From the cell containing the given text, extract its center point as (X, Y) coordinate. 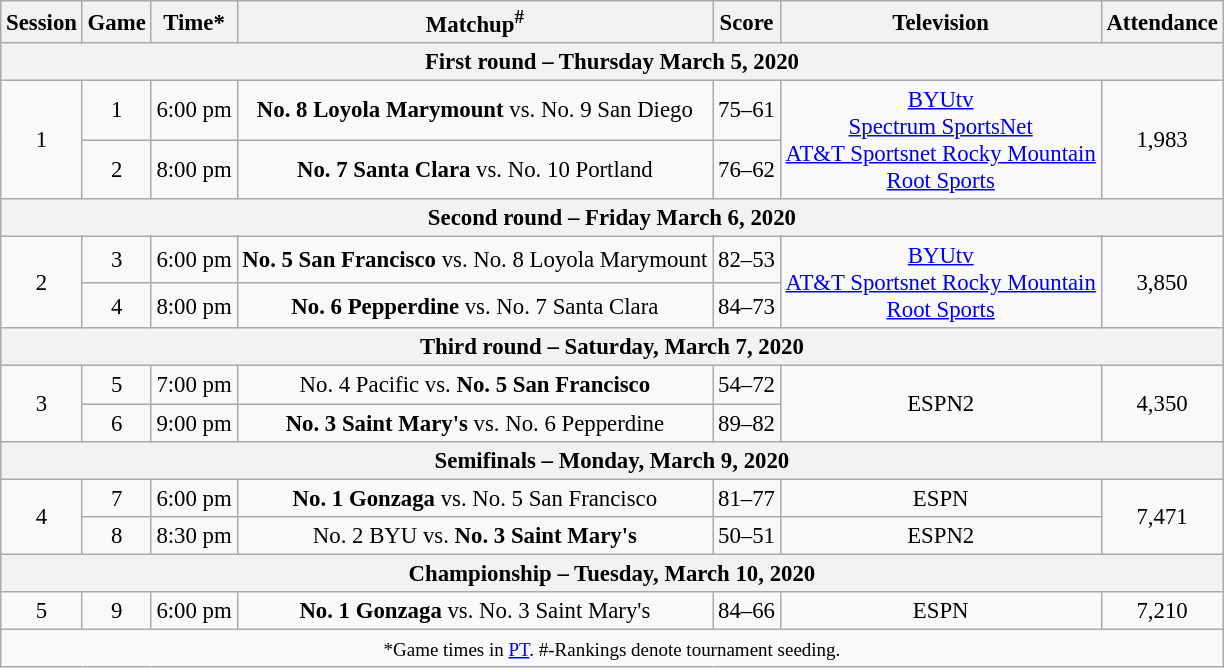
76–62 (747, 170)
Score (747, 22)
Game (116, 22)
Television (940, 22)
7 (116, 498)
81–77 (747, 498)
No. 7 Santa Clara vs. No. 10 Portland (475, 170)
1,983 (1162, 140)
No. 6 Pepperdine vs. No. 7 Santa Clara (475, 306)
4,350 (1162, 404)
6 (116, 423)
3,850 (1162, 283)
Time* (194, 22)
8 (116, 535)
8:30 pm (194, 535)
BYUtvAT&T Sportsnet Rocky MountainRoot Sports (940, 283)
No. 3 Saint Mary's vs. No. 6 Pepperdine (475, 423)
89–82 (747, 423)
First round – Thursday March 5, 2020 (612, 62)
75–61 (747, 110)
54–72 (747, 385)
84–66 (747, 611)
Third round – Saturday, March 7, 2020 (612, 347)
Semifinals – Monday, March 9, 2020 (612, 460)
7:00 pm (194, 385)
*Game times in PT. #-Rankings denote tournament seeding. (612, 648)
7,471 (1162, 516)
No. 5 San Francisco vs. No. 8 Loyola Marymount (475, 260)
Attendance (1162, 22)
50–51 (747, 535)
9:00 pm (194, 423)
No. 1 Gonzaga vs. No. 5 San Francisco (475, 498)
84–73 (747, 306)
Session (42, 22)
No. 4 Pacific vs. No. 5 San Francisco (475, 385)
Championship – Tuesday, March 10, 2020 (612, 573)
7,210 (1162, 611)
No. 2 BYU vs. No. 3 Saint Mary's (475, 535)
Matchup# (475, 22)
BYUtvSpectrum SportsNetAT&T Sportsnet Rocky MountainRoot Sports (940, 140)
No. 1 Gonzaga vs. No. 3 Saint Mary's (475, 611)
82–53 (747, 260)
No. 8 Loyola Marymount vs. No. 9 San Diego (475, 110)
9 (116, 611)
Second round – Friday March 6, 2020 (612, 218)
